Identify which cell holds the provided text, then report its (X, Y) central coordinate. 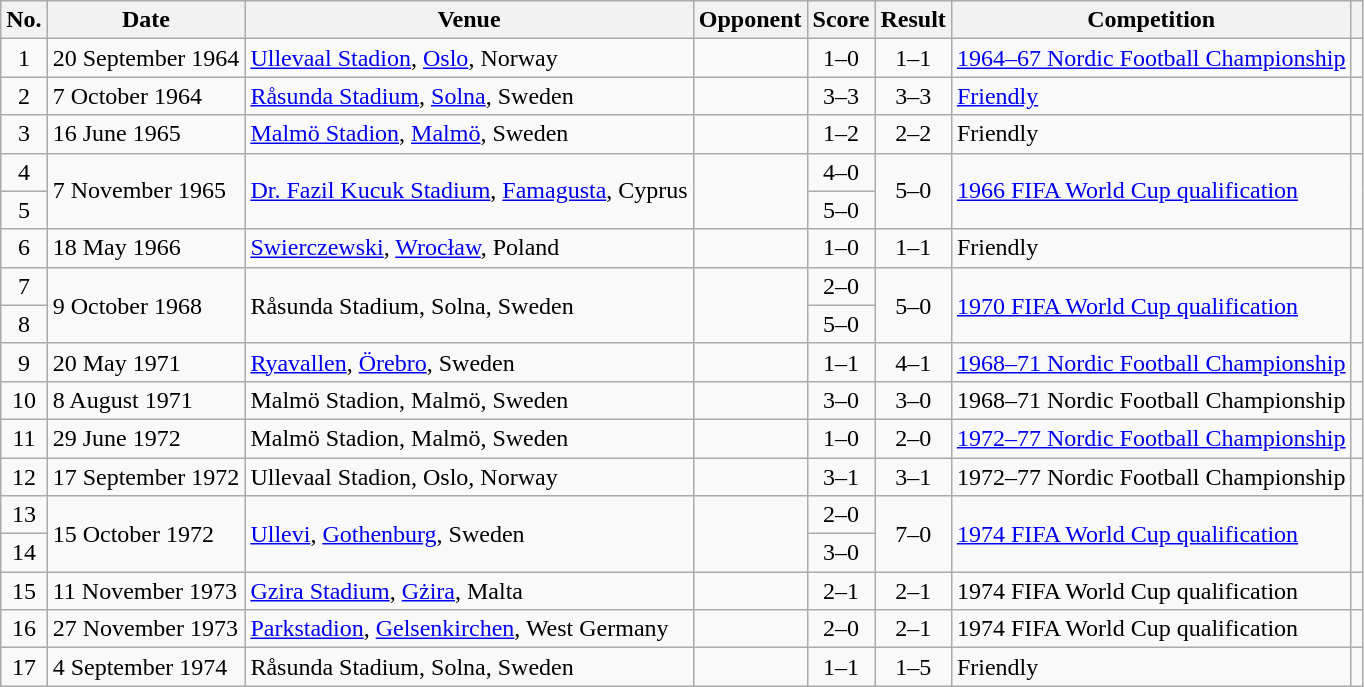
4 September 1974 (146, 667)
10 (24, 400)
15 October 1972 (146, 534)
1966 FIFA World Cup qualification (1151, 191)
3 (24, 134)
20 September 1964 (146, 58)
7 October 1964 (146, 96)
Swierczewski, Wrocław, Poland (469, 248)
9 October 1968 (146, 305)
1964–67 Nordic Football Championship (1151, 58)
13 (24, 515)
Ryavallen, Örebro, Sweden (469, 362)
Dr. Fazil Kucuk Stadium, Famagusta, Cyprus (469, 191)
No. (24, 20)
Date (146, 20)
9 (24, 362)
Parkstadion, Gelsenkirchen, West Germany (469, 629)
1–2 (841, 134)
7–0 (913, 534)
1 (24, 58)
4 (24, 172)
4–1 (913, 362)
14 (24, 553)
11 (24, 438)
16 (24, 629)
15 (24, 591)
1–5 (913, 667)
2 (24, 96)
4–0 (841, 172)
17 (24, 667)
20 May 1971 (146, 362)
1970 FIFA World Cup qualification (1151, 305)
Competition (1151, 20)
18 May 1966 (146, 248)
17 September 1972 (146, 477)
11 November 1973 (146, 591)
6 (24, 248)
5 (24, 210)
Opponent (750, 20)
Venue (469, 20)
29 June 1972 (146, 438)
7 (24, 286)
2–2 (913, 134)
Gzira Stadium, Gżira, Malta (469, 591)
Score (841, 20)
8 (24, 324)
16 June 1965 (146, 134)
8 August 1971 (146, 400)
Ullevi, Gothenburg, Sweden (469, 534)
Result (913, 20)
12 (24, 477)
27 November 1973 (146, 629)
7 November 1965 (146, 191)
